Return [x, y] of the center of cell containing provided text 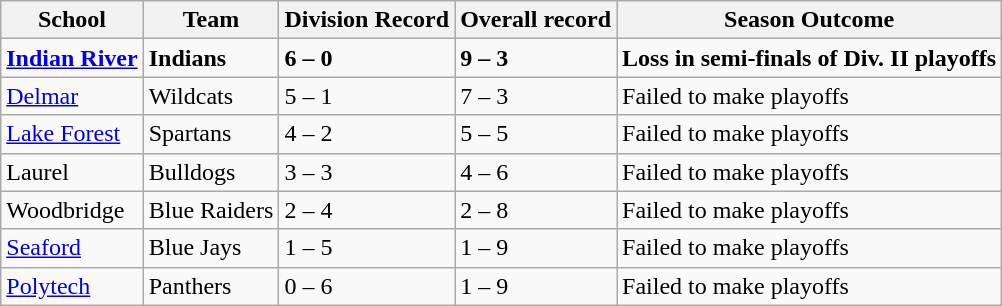
Lake Forest [72, 134]
School [72, 20]
Loss in semi-finals of Div. II playoffs [810, 58]
Seaford [72, 248]
9 – 3 [536, 58]
Team [211, 20]
Overall record [536, 20]
Blue Jays [211, 248]
Indians [211, 58]
5 – 1 [367, 96]
Season Outcome [810, 20]
4 – 2 [367, 134]
Spartans [211, 134]
1 – 5 [367, 248]
7 – 3 [536, 96]
2 – 8 [536, 210]
2 – 4 [367, 210]
Wildcats [211, 96]
Bulldogs [211, 172]
4 – 6 [536, 172]
Delmar [72, 96]
Division Record [367, 20]
Woodbridge [72, 210]
6 – 0 [367, 58]
Polytech [72, 286]
Blue Raiders [211, 210]
0 – 6 [367, 286]
Laurel [72, 172]
3 – 3 [367, 172]
Indian River [72, 58]
Panthers [211, 286]
5 – 5 [536, 134]
